Return (X, Y) of the center of cell containing provided text 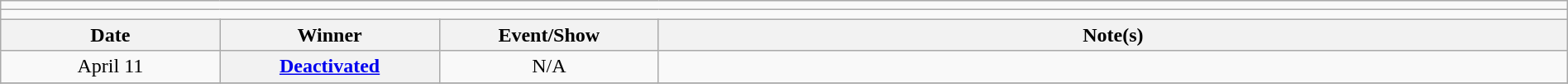
Date (111, 35)
Note(s) (1113, 35)
Deactivated (329, 67)
April 11 (111, 67)
N/A (549, 67)
Winner (329, 35)
Event/Show (549, 35)
